Capture the cell that displays the provided text and extract its (X, Y) central coordinate. 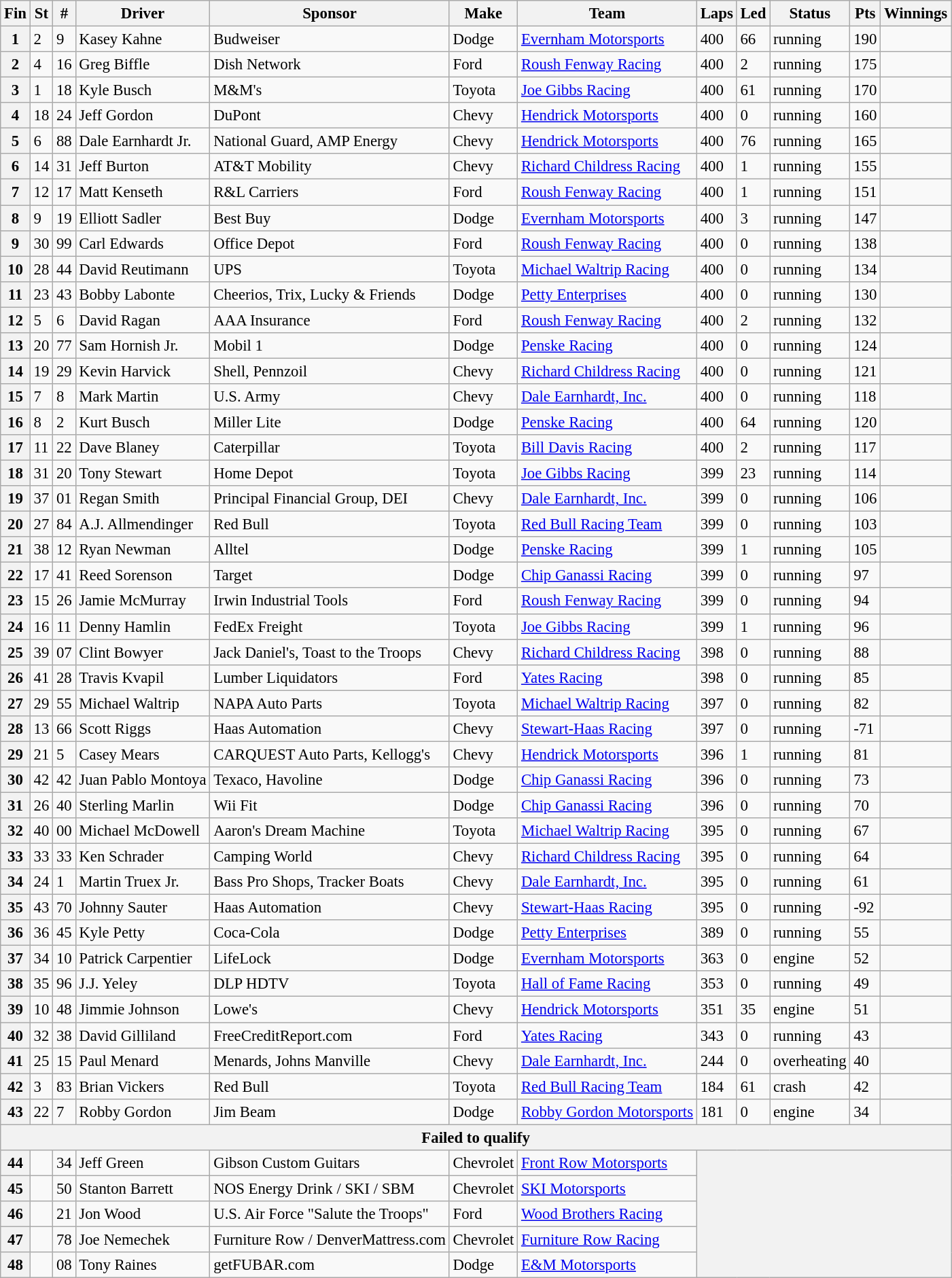
190 (866, 39)
Caterpillar (330, 448)
51 (866, 1010)
85 (866, 677)
Kyle Petty (143, 933)
Wood Brothers Racing (607, 1214)
David Reutimann (143, 269)
Travis Kvapil (143, 677)
Texaco, Havoline (330, 780)
Carl Edwards (143, 243)
Menards, Johns Manville (330, 1061)
Sponsor (330, 14)
Office Depot (330, 243)
47 (16, 1239)
Tony Raines (143, 1265)
81 (866, 754)
Bass Pro Shops, Tracker Boats (330, 882)
Laps (716, 14)
118 (866, 397)
Dish Network (330, 65)
130 (866, 294)
Furniture Row Racing (607, 1239)
Bobby Labonte (143, 294)
67 (866, 831)
389 (716, 933)
Kevin Harvick (143, 371)
Scott Riggs (143, 729)
Mark Martin (143, 397)
Regan Smith (143, 499)
crash (810, 1086)
Michael Waltrip (143, 703)
Sterling Marlin (143, 805)
Reed Sorenson (143, 575)
50 (64, 1188)
181 (716, 1112)
Robby Gordon (143, 1112)
170 (866, 90)
Elliott Sadler (143, 218)
Clint Bowyer (143, 652)
Target (330, 575)
124 (866, 346)
138 (866, 243)
Jeff Burton (143, 166)
Ryan Newman (143, 550)
Shell, Pennzoil (330, 371)
165 (866, 141)
J.J. Yeley (143, 984)
Jimmie Johnson (143, 1010)
Principal Financial Group, DEI (330, 499)
Make (483, 14)
David Gilliland (143, 1035)
Alltel (330, 550)
Paul Menard (143, 1061)
Martin Truex Jr. (143, 882)
Irwin Industrial Tools (330, 601)
134 (866, 269)
84 (64, 525)
Casey Mears (143, 754)
Coca-Cola (330, 933)
Jim Beam (330, 1112)
184 (716, 1086)
# (64, 14)
49 (866, 984)
Brian Vickers (143, 1086)
343 (716, 1035)
A.J. Allmendinger (143, 525)
Denny Hamlin (143, 626)
Jon Wood (143, 1214)
Furniture Row / DenverMattress.com (330, 1239)
Kasey Kahne (143, 39)
DuPont (330, 116)
117 (866, 448)
E&M Motorsports (607, 1265)
Pts (866, 14)
Robby Gordon Motorsports (607, 1112)
NAPA Auto Parts (330, 703)
LifeLock (330, 959)
07 (64, 652)
363 (716, 959)
351 (716, 1010)
73 (866, 780)
Wii Fit (330, 805)
U.S. Air Force "Salute the Troops" (330, 1214)
FedEx Freight (330, 626)
getFUBAR.com (330, 1265)
Sam Hornish Jr. (143, 346)
Lowe's (330, 1010)
Mobil 1 (330, 346)
Front Row Motorsports (607, 1163)
UPS (330, 269)
Status (810, 14)
147 (866, 218)
Johnny Sauter (143, 908)
Jeff Green (143, 1163)
DLP HDTV (330, 984)
46 (16, 1214)
Jeff Gordon (143, 116)
CARQUEST Auto Parts, Kellogg's (330, 754)
U.S. Army (330, 397)
Matt Kenseth (143, 192)
overheating (810, 1061)
M&M's (330, 90)
Dale Earnhardt Jr. (143, 141)
Dave Blaney (143, 448)
114 (866, 474)
Lumber Liquidators (330, 677)
77 (64, 346)
08 (64, 1265)
Cheerios, Trix, Lucky & Friends (330, 294)
Bill Davis Racing (607, 448)
Camping World (330, 857)
78 (64, 1239)
353 (716, 984)
132 (866, 320)
120 (866, 422)
97 (866, 575)
Kyle Busch (143, 90)
103 (866, 525)
David Ragan (143, 320)
121 (866, 371)
Best Buy (330, 218)
SKI Motorsports (607, 1188)
Kurt Busch (143, 422)
Miller Lite (330, 422)
Aaron's Dream Machine (330, 831)
175 (866, 65)
Tony Stewart (143, 474)
AAA Insurance (330, 320)
FreeCreditReport.com (330, 1035)
01 (64, 499)
83 (64, 1086)
-92 (866, 908)
Jamie McMurray (143, 601)
Hall of Fame Racing (607, 984)
Team (607, 14)
Led (753, 14)
151 (866, 192)
Budweiser (330, 39)
Michael McDowell (143, 831)
Ken Schrader (143, 857)
155 (866, 166)
National Guard, AMP Energy (330, 141)
106 (866, 499)
00 (64, 831)
76 (753, 141)
52 (866, 959)
105 (866, 550)
Gibson Custom Guitars (330, 1163)
244 (716, 1061)
Patrick Carpentier (143, 959)
Home Depot (330, 474)
160 (866, 116)
Stanton Barrett (143, 1188)
Greg Biffle (143, 65)
-71 (866, 729)
Winnings (916, 14)
St (41, 14)
82 (866, 703)
Fin (16, 14)
99 (64, 243)
94 (866, 601)
R&L Carriers (330, 192)
AT&T Mobility (330, 166)
Juan Pablo Montoya (143, 780)
Jack Daniel's, Toast to the Troops (330, 652)
Joe Nemechek (143, 1239)
Failed to qualify (476, 1137)
Driver (143, 14)
NOS Energy Drink / SKI / SBM (330, 1188)
